Output the (X, Y) coordinate of the center of the cell containing the given text.  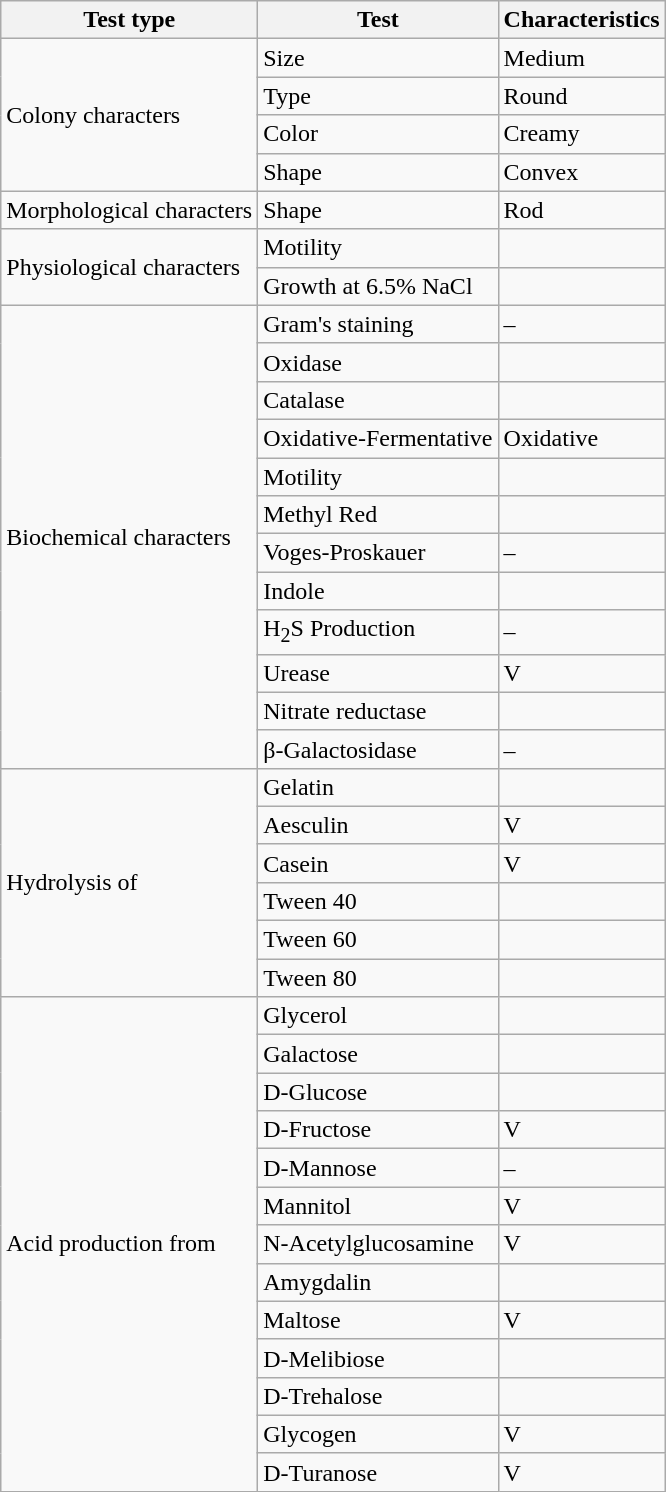
D-Mannose (378, 1168)
Oxidase (378, 362)
Medium (582, 58)
D-Turanose (378, 1472)
Size (378, 58)
D-Glucose (378, 1092)
Oxidative (582, 438)
N-Acetylglucosamine (378, 1244)
Convex (582, 172)
Growth at 6.5% NaCl (378, 286)
Glycogen (378, 1434)
D-Melibiose (378, 1358)
Type (378, 96)
Methyl Red (378, 515)
Nitrate reductase (378, 711)
Creamy (582, 134)
Tween 60 (378, 940)
Morphological characters (130, 210)
Test type (130, 20)
Indole (378, 591)
Catalase (378, 400)
D-Trehalose (378, 1396)
Characteristics (582, 20)
Maltose (378, 1320)
Casein (378, 863)
Colony characters (130, 115)
Round (582, 96)
Amygdalin (378, 1282)
Aesculin (378, 825)
Color (378, 134)
Oxidative-Fermentative (378, 438)
Test (378, 20)
H2S Production (378, 632)
Glycerol (378, 1016)
Voges-Proskauer (378, 553)
Acid production from (130, 1244)
Mannitol (378, 1206)
Hydrolysis of (130, 882)
β-Galactosidase (378, 749)
D-Fructose (378, 1130)
Tween 40 (378, 901)
Rod (582, 210)
Gelatin (378, 787)
Galactose (378, 1054)
Urease (378, 673)
Biochemical characters (130, 536)
Physiological characters (130, 267)
Tween 80 (378, 978)
Gram's staining (378, 324)
